Return the (X, Y) coordinate for the center point of the cell that contains the specified text.  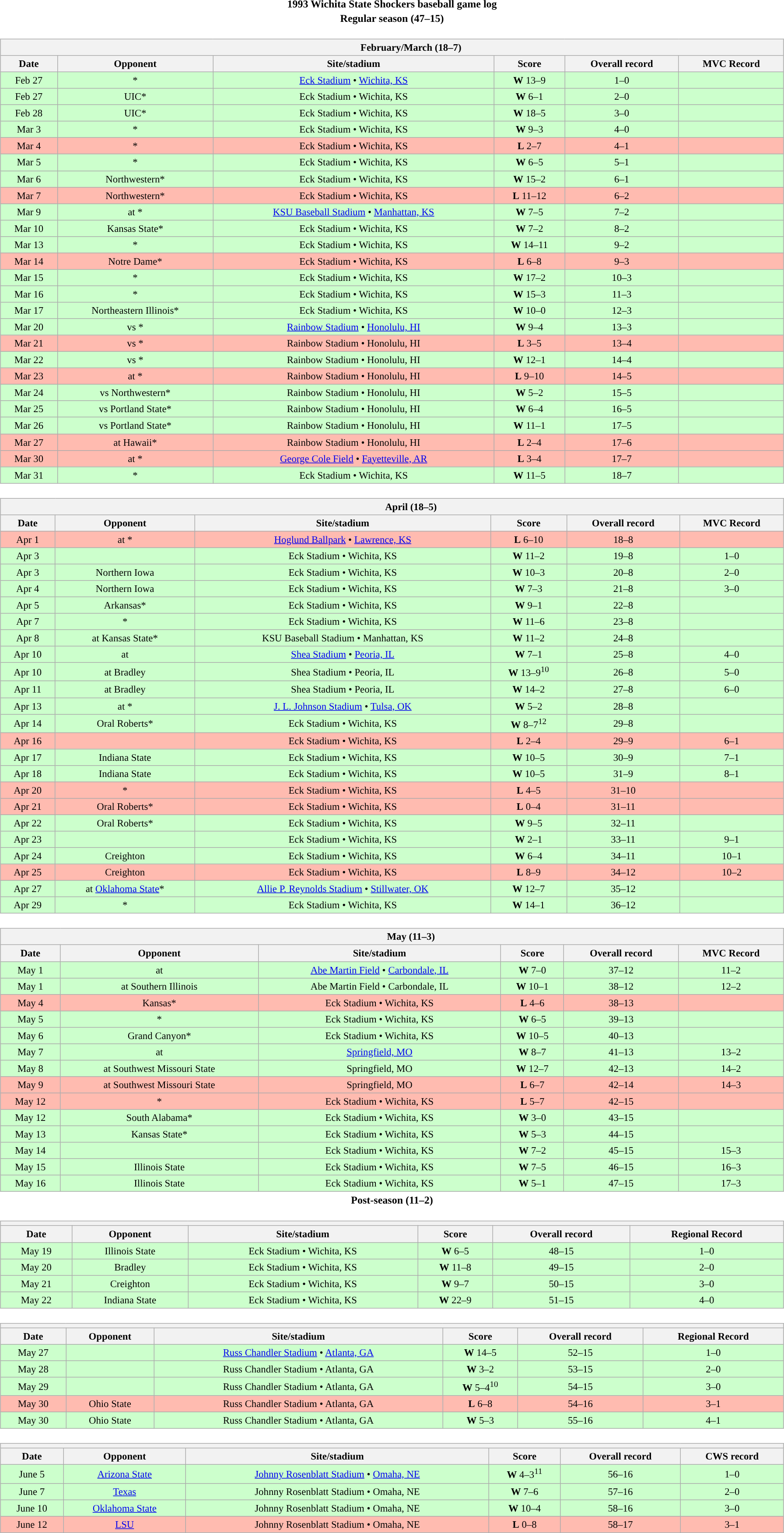
45–15 (621, 1151)
14–2 (731, 1068)
17–5 (622, 426)
W 7–6 (524, 1491)
W 18–5 (529, 113)
18–7 (622, 475)
W 15–2 (529, 179)
at Hawaii* (135, 442)
Apr 11 (28, 689)
L 3–5 (529, 343)
W 11–1 (529, 426)
May 8 (31, 1068)
17–7 (622, 458)
17–6 (622, 442)
CWS record (732, 1456)
42–13 (621, 1068)
Bradley (130, 1267)
W 14–1 (528, 905)
South Alabama* (159, 1118)
9–1 (732, 840)
21–8 (623, 589)
W 10–1 (532, 986)
Mar 10 (29, 228)
W 11–6 (528, 622)
May 13 (31, 1134)
22–8 (623, 605)
31–11 (623, 807)
Kansas* (159, 1003)
52–15 (581, 1353)
58–17 (620, 1524)
W 9–5 (528, 823)
58–16 (620, 1508)
W 14–5 (480, 1353)
W 7–0 (532, 970)
13–4 (622, 343)
29–8 (623, 723)
L 11–12 (529, 196)
Mar 31 (29, 475)
L 4–5 (528, 790)
16–3 (731, 1167)
February/March (18–7) (392, 47)
33–11 (623, 840)
Mar 17 (29, 311)
May 14 (31, 1151)
L 0–4 (528, 807)
W 7–3 (528, 589)
Arizona State (125, 1474)
W 6–1 (529, 97)
Feb 28 (29, 113)
W 9–3 (529, 129)
Apr 4 (28, 589)
Apr 13 (28, 706)
Mar 23 (29, 376)
56–16 (620, 1474)
29–9 (623, 741)
L 6–7 (532, 1085)
May 16 (31, 1183)
Apr 18 (28, 773)
May 15 (31, 1167)
50–15 (562, 1284)
10–2 (732, 872)
Apr 5 (28, 605)
J. L. Johnson Stadium • Tulsa, OK (343, 706)
7–2 (622, 212)
Apr 14 (28, 723)
Mar 13 (29, 245)
Mar 14 (29, 261)
Mar 25 (29, 409)
June 5 (32, 1474)
Apr 29 (28, 905)
W 9–4 (529, 327)
6–0 (732, 689)
Mar 4 (29, 146)
14–4 (622, 360)
Apr 20 (28, 790)
June 7 (32, 1491)
Apr 1 (28, 539)
June 12 (32, 1524)
W 3–0 (532, 1118)
8–1 (732, 773)
Apr 8 (28, 638)
23–8 (623, 622)
LSU (125, 1524)
Oklahoma State (125, 1508)
Northeastern Illinois* (135, 311)
Texas (125, 1491)
41–13 (621, 1052)
25–8 (623, 654)
5–0 (732, 672)
May 27 (33, 1353)
39–13 (621, 1019)
Apr 23 (28, 840)
Apr 27 (28, 889)
May 5 (31, 1019)
24–8 (623, 638)
36–12 (623, 905)
Mar 27 (29, 442)
Arkansas* (125, 605)
Mar 15 (29, 278)
11–3 (622, 294)
May (11–3) (392, 937)
W 13–9 (529, 80)
37–12 (621, 970)
W 9–1 (528, 605)
18–8 (623, 539)
51–15 (562, 1300)
Apr 16 (28, 741)
May 29 (33, 1386)
at Southern Illinois (159, 986)
L 2–7 (529, 146)
W 9–7 (455, 1284)
W 14–11 (529, 245)
L 9–10 (529, 376)
46–15 (621, 1167)
Mar 5 (29, 162)
W 15–3 (529, 294)
May 7 (31, 1052)
27–8 (623, 689)
W 14–2 (528, 689)
April (18–5) (392, 507)
17–3 (731, 1183)
26–8 (623, 672)
at Oklahoma State* (125, 889)
35–12 (623, 889)
Mar 24 (29, 393)
6–2 (622, 196)
8–2 (622, 228)
W 8–7 (532, 1052)
Apr 22 (28, 823)
16–5 (622, 409)
38–13 (621, 1003)
7–1 (732, 757)
14–3 (731, 1085)
43–15 (621, 1118)
Apr 24 (28, 856)
31–10 (623, 790)
W 11–8 (455, 1267)
Hoglund Ballpark • Lawrence, KS (343, 539)
10–1 (732, 856)
54–16 (581, 1404)
May 4 (31, 1003)
31–9 (623, 773)
vs Northwestern* (135, 393)
W 7–1 (528, 654)
W 13–910 (528, 672)
W 4–311 (524, 1474)
at Kansas State* (125, 638)
Mar 22 (29, 360)
May 9 (31, 1085)
32–11 (623, 823)
Mar 9 (29, 212)
George Cole Field • Fayetteville, AR (353, 458)
W 10–4 (524, 1508)
14–5 (622, 376)
47–15 (621, 1183)
Mar 16 (29, 294)
40–13 (621, 1036)
Mar 26 (29, 426)
June 10 (32, 1508)
W 17–2 (529, 278)
12–3 (622, 311)
May 28 (33, 1369)
28–8 (623, 706)
Apr 7 (28, 622)
W 3–2 (480, 1369)
Mar 3 (29, 129)
13–3 (622, 327)
May 21 (36, 1284)
Mar 6 (29, 179)
W 5–1 (532, 1183)
54–15 (581, 1386)
42–14 (621, 1085)
W 22–9 (455, 1300)
12–2 (731, 986)
W 12–1 (529, 360)
L 6–10 (528, 539)
L 5–7 (532, 1101)
42–15 (621, 1101)
53–15 (581, 1369)
W 2–1 (528, 840)
L 3–4 (529, 458)
L 4–6 (532, 1003)
20–8 (623, 572)
34–12 (623, 872)
Mar 30 (29, 458)
10–3 (622, 278)
15–5 (622, 393)
W 10–3 (528, 572)
W 11–5 (529, 475)
May 6 (31, 1036)
W 5–410 (480, 1386)
30–9 (623, 757)
L 0–8 (524, 1524)
Apr 21 (28, 807)
Notre Dame* (135, 261)
44–15 (621, 1134)
9–2 (622, 245)
13–2 (731, 1052)
Mar 20 (29, 327)
34–11 (623, 856)
Apr 25 (28, 872)
57–16 (620, 1491)
38–12 (621, 986)
19–8 (623, 556)
May 20 (36, 1267)
May 19 (36, 1251)
49–15 (562, 1267)
48–15 (562, 1251)
W 8–712 (528, 723)
May 22 (36, 1300)
W 10–0 (529, 311)
15–3 (731, 1151)
Mar 7 (29, 196)
Mar 21 (29, 343)
Grand Canyon* (159, 1036)
11–2 (731, 970)
Apr 17 (28, 757)
L 8–9 (528, 872)
5–1 (622, 162)
55–16 (581, 1421)
9–3 (622, 261)
Allie P. Reynolds Stadium • Stillwater, OK (343, 889)
